Return the (x, y) coordinate for the center point of the cell that contains the specified text.  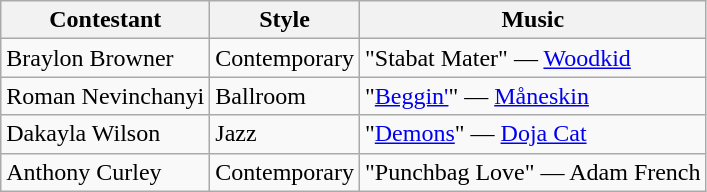
Anthony Curley (106, 172)
Contestant (106, 20)
"Stabat Mater" — Woodkid (532, 58)
"Punchbag Love" — Adam French (532, 172)
Music (532, 20)
"Demons" — Doja Cat (532, 134)
"Beggin'" — Måneskin (532, 96)
Roman Nevinchanyi (106, 96)
Braylon Browner (106, 58)
Ballroom (285, 96)
Dakayla Wilson (106, 134)
Jazz (285, 134)
Style (285, 20)
